Find where the given text appears and provide that cell's center as [X, Y] coordinate. 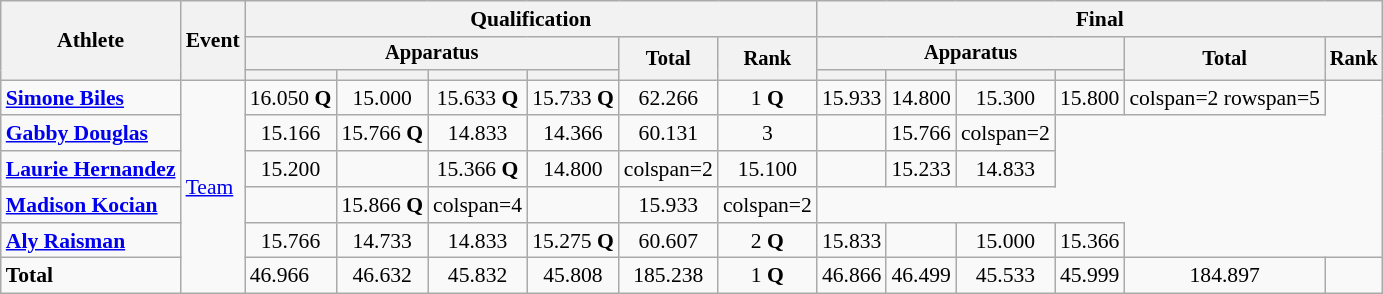
colspan=2 rowspan=5 [1224, 98]
62.266 [668, 98]
15.166 [291, 134]
15.200 [291, 169]
45.808 [573, 276]
45.999 [1090, 276]
Gabby Douglas [91, 134]
colspan=4 [478, 205]
60.131 [668, 134]
15.366 Q [478, 169]
Aly Raisman [91, 241]
Final [1100, 19]
45.533 [1006, 276]
15.275 Q [573, 241]
16.050 Q [291, 98]
Team [213, 187]
15.833 [852, 241]
Qualification [531, 19]
45.832 [478, 276]
46.499 [920, 276]
Simone Biles [91, 98]
14.366 [573, 134]
15.300 [1006, 98]
15.233 [920, 169]
3 [768, 134]
46.866 [852, 276]
15.100 [768, 169]
2 Q [768, 241]
46.966 [291, 276]
184.897 [1224, 276]
185.238 [668, 276]
Event [213, 40]
15.633 Q [478, 98]
60.607 [668, 241]
15.866 Q [382, 205]
46.632 [382, 276]
15.766 Q [382, 134]
Laurie Hernandez [91, 169]
Madison Kocian [91, 205]
15.800 [1090, 98]
15.733 Q [573, 98]
Athlete [91, 40]
15.366 [1090, 241]
14.733 [382, 241]
